For the text-containing cell, return its midpoint in (X, Y) coordinate format. 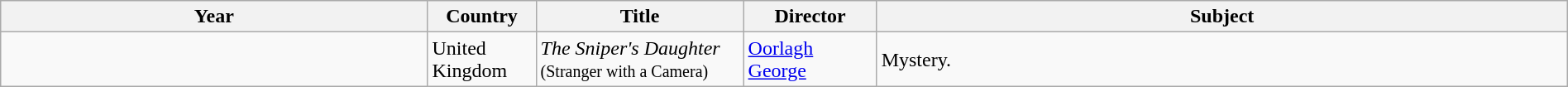
The Sniper's Daughter(Stranger with a Camera) (640, 60)
Oorlagh George (810, 60)
Mystery. (1222, 60)
Subject (1222, 17)
United Kingdom (481, 60)
Title (640, 17)
Year (214, 17)
Country (481, 17)
Director (810, 17)
